Return [X, Y] of the center of cell containing provided text 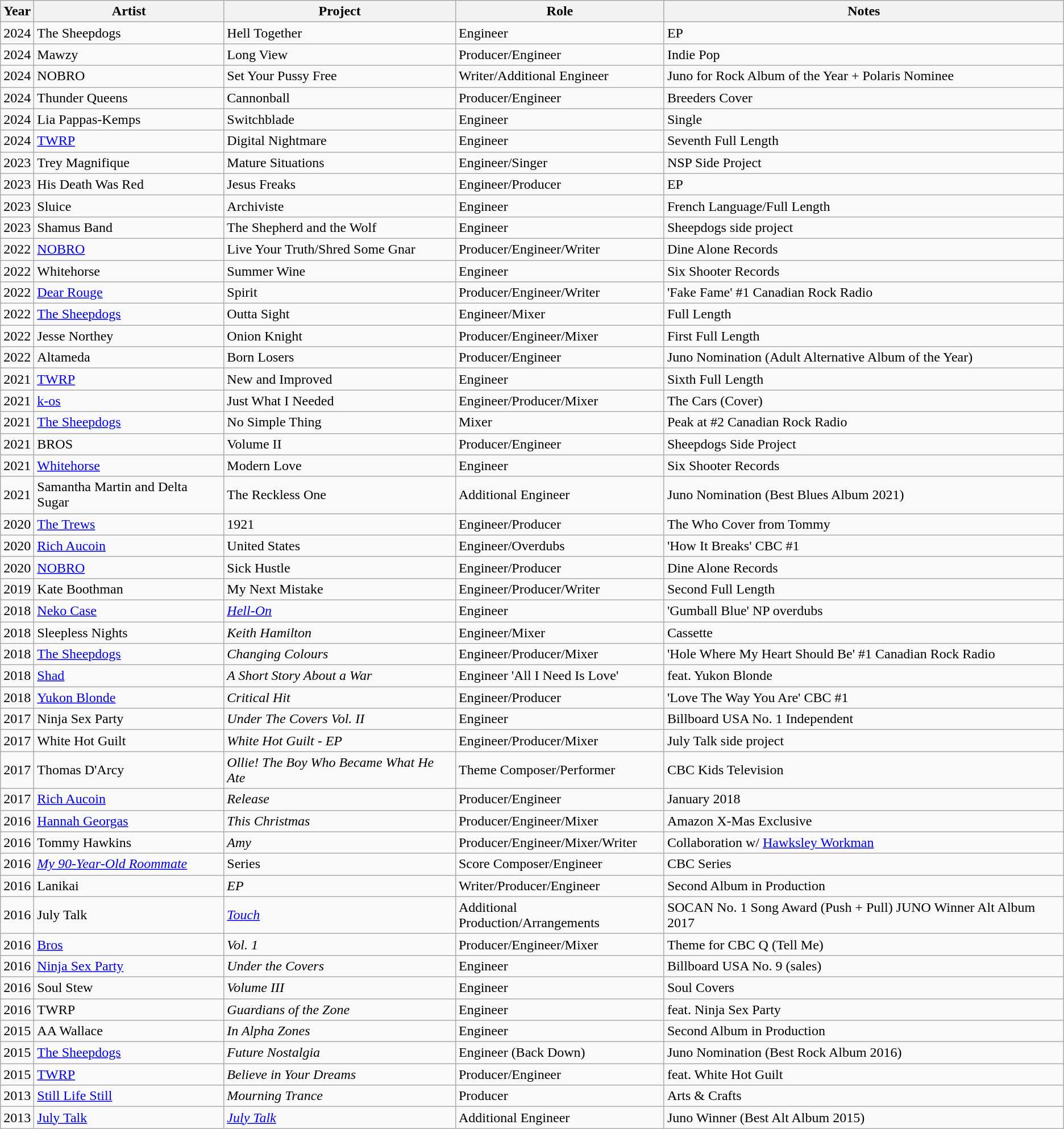
Year [17, 11]
Set Your Pussy Free [340, 76]
Juno Nomination (Best Rock Album 2016) [864, 1053]
Believe in Your Dreams [340, 1074]
Sick Hustle [340, 567]
Outta Sight [340, 314]
k-os [129, 401]
The Reckless One [340, 495]
Peak at #2 Canadian Rock Radio [864, 422]
Billboard USA No. 1 Independent [864, 719]
The Cars (Cover) [864, 401]
Bros [129, 944]
Juno Nomination (Adult Alternative Album of the Year) [864, 358]
Juno Nomination (Best Blues Album 2021) [864, 495]
Spirit [340, 293]
Live Your Truth/Shred Some Gnar [340, 249]
Second Full Length [864, 589]
White Hot Guilt - EP [340, 741]
Just What I Needed [340, 401]
Jesus Freaks [340, 184]
'Gumball Blue' NP overdubs [864, 611]
Amy [340, 842]
Score Composer/Engineer [559, 864]
Samantha Martin and Delta Sugar [129, 495]
First Full Length [864, 336]
New and Improved [340, 379]
Cannonball [340, 98]
United States [340, 546]
Sheepdogs side project [864, 227]
Dear Rouge [129, 293]
Engineer/Singer [559, 163]
January 2018 [864, 799]
Producer [559, 1096]
Amazon X-Mas Exclusive [864, 821]
Lanikai [129, 886]
Collaboration w/ Hawksley Workman [864, 842]
July Talk side project [864, 741]
Under The Covers Vol. II [340, 719]
Born Losers [340, 358]
A Short Story About a War [340, 676]
Kate Boothman [129, 589]
Tommy Hawkins [129, 842]
Billboard USA No. 9 (sales) [864, 966]
Hell Together [340, 33]
NSP Side Project [864, 163]
CBC Series [864, 864]
Keith Hamilton [340, 633]
Future Nostalgia [340, 1053]
Still Life Still [129, 1096]
2019 [17, 589]
Critical Hit [340, 698]
feat. White Hot Guilt [864, 1074]
Guardians of the Zone [340, 1009]
Cassette [864, 633]
His Death Was Red [129, 184]
Touch [340, 915]
'Love The Way You Are' CBC #1 [864, 698]
Soul Covers [864, 987]
'How It Breaks' CBC #1 [864, 546]
Lia Pappas-Kemps [129, 119]
My Next Mistake [340, 589]
Hannah Georgas [129, 821]
Indie Pop [864, 55]
Full Length [864, 314]
Seventh Full Length [864, 141]
Soul Stew [129, 987]
'Fake Fame' #1 Canadian Rock Radio [864, 293]
Digital Nightmare [340, 141]
The Who Cover from Tommy [864, 524]
Sixth Full Length [864, 379]
Mourning Trance [340, 1096]
Thunder Queens [129, 98]
Trey Magnifique [129, 163]
Single [864, 119]
Summer Wine [340, 271]
SOCAN No. 1 Song Award (Push + Pull) JUNO Winner Alt Album 2017 [864, 915]
Project [340, 11]
Writer/Producer/Engineer [559, 886]
Shamus Band [129, 227]
feat. Ninja Sex Party [864, 1009]
Jesse Northey [129, 336]
Sleepless Nights [129, 633]
Hell-On [340, 611]
Arts & Crafts [864, 1096]
Onion Knight [340, 336]
Juno for Rock Album of the Year + Polaris Nominee [864, 76]
Mixer [559, 422]
Sluice [129, 206]
Theme Composer/Performer [559, 770]
Mawzy [129, 55]
Yukon Blonde [129, 698]
Under the Covers [340, 966]
Engineer/Producer/Writer [559, 589]
Volume II [340, 444]
White Hot Guilt [129, 741]
Release [340, 799]
Neko Case [129, 611]
Ollie! The Boy Who Became What He Ate [340, 770]
My 90-Year-Old Roommate [129, 864]
No Simple Thing [340, 422]
French Language/Full Length [864, 206]
Vol. 1 [340, 944]
In Alpha Zones [340, 1031]
Mature Situations [340, 163]
Engineer 'All I Need Is Love' [559, 676]
Changing Colours [340, 654]
The Trews [129, 524]
Thomas D'Arcy [129, 770]
BROS [129, 444]
1921 [340, 524]
Archiviste [340, 206]
Altameda [129, 358]
Series [340, 864]
AA Wallace [129, 1031]
Engineer (Back Down) [559, 1053]
Writer/Additional Engineer [559, 76]
Notes [864, 11]
Role [559, 11]
Engineer/Overdubs [559, 546]
Artist [129, 11]
Juno Winner (Best Alt Album 2015) [864, 1118]
feat. Yukon Blonde [864, 676]
Producer/Engineer/Mixer/Writer [559, 842]
Modern Love [340, 466]
Long View [340, 55]
Breeders Cover [864, 98]
This Christmas [340, 821]
Switchblade [340, 119]
Volume III [340, 987]
Additional Production/Arrangements [559, 915]
'Hole Where My Heart Should Be' #1 Canadian Rock Radio [864, 654]
Sheepdogs Side Project [864, 444]
CBC Kids Television [864, 770]
The Shepherd and the Wolf [340, 227]
Shad [129, 676]
Theme for CBC Q (Tell Me) [864, 944]
